Return the [X, Y] coordinate for the center point of the cell that contains the specified text.  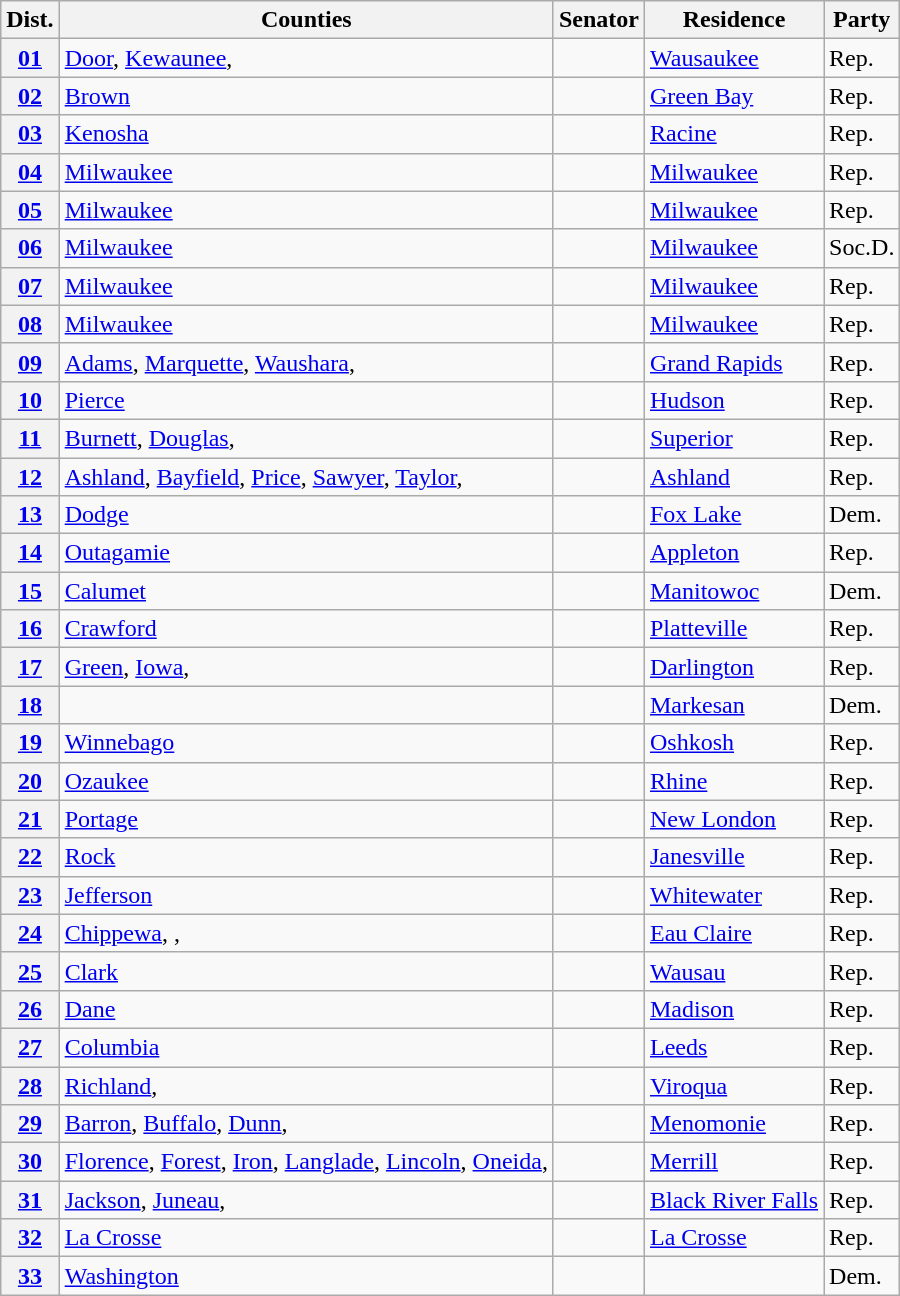
15 [30, 591]
21 [30, 819]
30 [30, 1162]
01 [30, 58]
05 [30, 210]
Whitewater [734, 895]
31 [30, 1200]
Janesville [734, 857]
11 [30, 438]
22 [30, 857]
Dodge [306, 515]
03 [30, 134]
Menomonie [734, 1124]
29 [30, 1124]
Calumet [306, 591]
Rhine [734, 781]
28 [30, 1085]
12 [30, 477]
Madison [734, 1009]
Outagamie [306, 553]
Jackson, Juneau, [306, 1200]
Racine [734, 134]
Washington [306, 1276]
Ashland [734, 477]
Senator [598, 20]
Wausaukee [734, 58]
Party [862, 20]
07 [30, 286]
Portage [306, 819]
13 [30, 515]
Burnett, Douglas, [306, 438]
Platteville [734, 629]
Merrill [734, 1162]
04 [30, 172]
25 [30, 971]
Ozaukee [306, 781]
17 [30, 667]
06 [30, 248]
Green, Iowa, [306, 667]
23 [30, 895]
Wausau [734, 971]
Black River Falls [734, 1200]
Appleton [734, 553]
Richland, [306, 1085]
Leeds [734, 1047]
Dist. [30, 20]
16 [30, 629]
Darlington [734, 667]
Pierce [306, 400]
Residence [734, 20]
Manitowoc [734, 591]
Eau Claire [734, 933]
Clark [306, 971]
Chippewa, , [306, 933]
Dane [306, 1009]
24 [30, 933]
20 [30, 781]
10 [30, 400]
33 [30, 1276]
Crawford [306, 629]
Soc.D. [862, 248]
Door, Kewaunee, [306, 58]
19 [30, 743]
26 [30, 1009]
Superior [734, 438]
Markesan [734, 705]
Viroqua [734, 1085]
Oshkosh [734, 743]
18 [30, 705]
32 [30, 1238]
27 [30, 1047]
Grand Rapids [734, 362]
Rock [306, 857]
09 [30, 362]
Hudson [734, 400]
14 [30, 553]
Florence, Forest, Iron, Langlade, Lincoln, Oneida, [306, 1162]
Brown [306, 96]
02 [30, 96]
Jefferson [306, 895]
08 [30, 324]
Columbia [306, 1047]
Adams, Marquette, Waushara, [306, 362]
Fox Lake [734, 515]
Green Bay [734, 96]
Winnebago [306, 743]
Kenosha [306, 134]
Counties [306, 20]
New London [734, 819]
Barron, Buffalo, Dunn, [306, 1124]
Ashland, Bayfield, Price, Sawyer, Taylor, [306, 477]
